From the cell containing the given text, extract its center point as (x, y) coordinate. 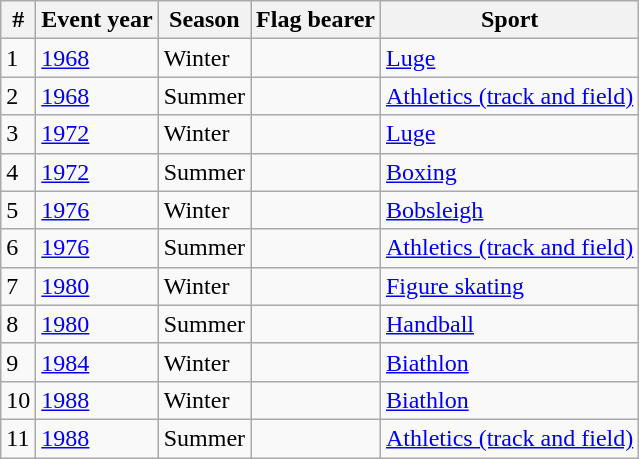
Bobsleigh (509, 210)
Figure skating (509, 286)
11 (18, 438)
# (18, 20)
10 (18, 400)
4 (18, 172)
Sport (509, 20)
Season (204, 20)
9 (18, 362)
Boxing (509, 172)
1984 (97, 362)
5 (18, 210)
7 (18, 286)
2 (18, 96)
8 (18, 324)
Handball (509, 324)
Flag bearer (316, 20)
6 (18, 248)
1 (18, 58)
Event year (97, 20)
3 (18, 134)
